Extract the [X, Y] coordinate from the center of the cell holding the provided text.  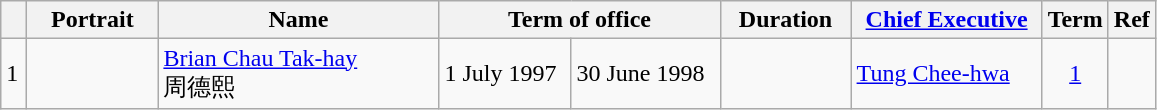
Term of office [580, 20]
30 June 1998 [646, 74]
Chief Executive [946, 20]
Ref [1132, 20]
Duration [786, 20]
Brian Chau Tak-hay周德熙 [298, 74]
Tung Chee-hwa [946, 74]
Name [298, 20]
1 July 1997 [505, 74]
Portrait [92, 20]
Term [1075, 20]
